Identify which cell holds the provided text, then report its (X, Y) central coordinate. 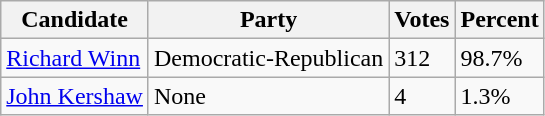
Votes (422, 20)
Democratic-Republican (268, 58)
Candidate (75, 20)
Richard Winn (75, 58)
Percent (500, 20)
John Kershaw (75, 96)
None (268, 96)
4 (422, 96)
1.3% (500, 96)
Party (268, 20)
312 (422, 58)
98.7% (500, 58)
